Capture the cell that displays the provided text and extract its (x, y) central coordinate. 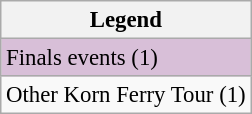
Legend (126, 20)
Other Korn Ferry Tour (1) (126, 95)
Finals events (1) (126, 58)
